Capture the cell that displays the provided text and extract its (x, y) central coordinate. 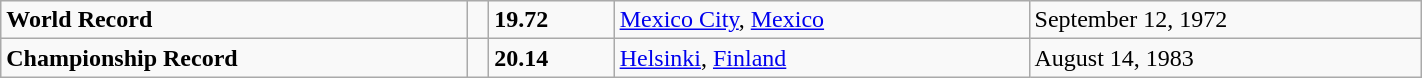
19.72 (552, 20)
World Record (234, 20)
August 14, 1983 (1225, 58)
Mexico City, Mexico (822, 20)
20.14 (552, 58)
September 12, 1972 (1225, 20)
Championship Record (234, 58)
Helsinki, Finland (822, 58)
